Extract the [X, Y] coordinate from the center of the cell holding the provided text.  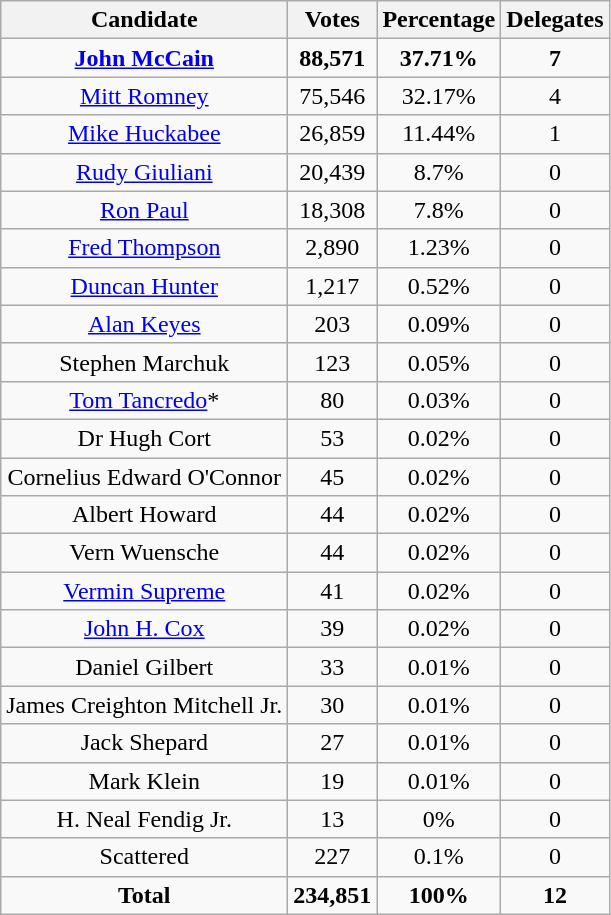
Candidate [144, 20]
Jack Shepard [144, 743]
0.09% [439, 324]
32.17% [439, 96]
30 [332, 705]
19 [332, 781]
26,859 [332, 134]
13 [332, 819]
James Creighton Mitchell Jr. [144, 705]
Rudy Giuliani [144, 172]
Albert Howard [144, 515]
0% [439, 819]
227 [332, 857]
100% [439, 895]
8.7% [439, 172]
20,439 [332, 172]
80 [332, 400]
0.1% [439, 857]
11.44% [439, 134]
75,546 [332, 96]
41 [332, 591]
John McCain [144, 58]
Mitt Romney [144, 96]
4 [555, 96]
Mike Huckabee [144, 134]
Ron Paul [144, 210]
Total [144, 895]
Alan Keyes [144, 324]
Stephen Marchuk [144, 362]
Delegates [555, 20]
234,851 [332, 895]
Scattered [144, 857]
33 [332, 667]
0.05% [439, 362]
18,308 [332, 210]
1.23% [439, 248]
Vermin Supreme [144, 591]
37.71% [439, 58]
123 [332, 362]
Vern Wuensche [144, 553]
Votes [332, 20]
12 [555, 895]
39 [332, 629]
Tom Tancredo* [144, 400]
Mark Klein [144, 781]
Cornelius Edward O'Connor [144, 477]
1,217 [332, 286]
27 [332, 743]
2,890 [332, 248]
88,571 [332, 58]
1 [555, 134]
Dr Hugh Cort [144, 438]
Percentage [439, 20]
John H. Cox [144, 629]
203 [332, 324]
53 [332, 438]
Duncan Hunter [144, 286]
7.8% [439, 210]
H. Neal Fendig Jr. [144, 819]
45 [332, 477]
7 [555, 58]
0.52% [439, 286]
Fred Thompson [144, 248]
Daniel Gilbert [144, 667]
0.03% [439, 400]
